Locate the cell with the specified text and output its [x, y] center coordinate. 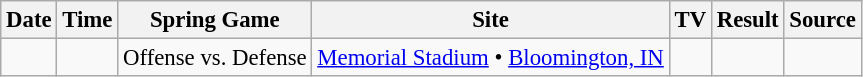
Spring Game [215, 20]
TV [690, 20]
Time [88, 20]
Memorial Stadium • Bloomington, IN [490, 58]
Result [748, 20]
Site [490, 20]
Offense vs. Defense [215, 58]
Date [29, 20]
Source [822, 20]
